Find where the given text appears and provide that cell's center as [X, Y] coordinate. 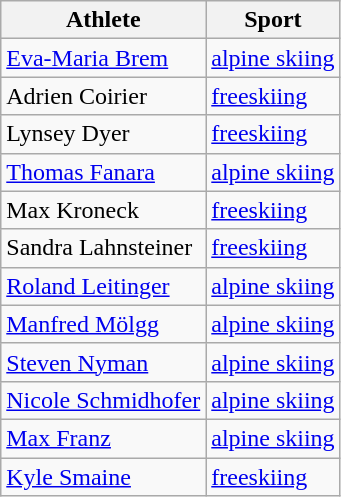
Sport [273, 20]
Roland Leitinger [104, 286]
Athlete [104, 20]
Steven Nyman [104, 362]
Sandra Lahnsteiner [104, 248]
Thomas Fanara [104, 172]
Lynsey Dyer [104, 134]
Nicole Schmidhofer [104, 400]
Kyle Smaine [104, 477]
Manfred Mölgg [104, 324]
Max Franz [104, 438]
Adrien Coirier [104, 96]
Max Kroneck [104, 210]
Eva-Maria Brem [104, 58]
